Capture the cell that displays the provided text and extract its [X, Y] central coordinate. 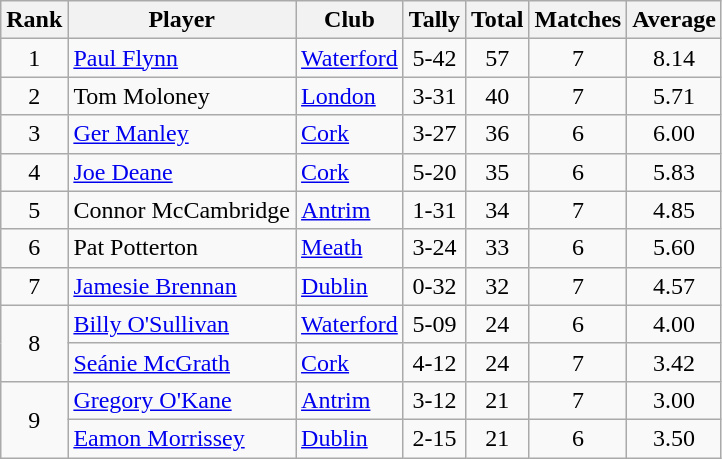
3.42 [674, 362]
Paul Flynn [182, 58]
Matches [578, 20]
8 [34, 343]
34 [497, 210]
5.83 [674, 172]
5.71 [674, 96]
London [350, 96]
Jamesie Brennan [182, 286]
3-27 [434, 134]
32 [497, 286]
4-12 [434, 362]
Total [497, 20]
5-09 [434, 324]
3-31 [434, 96]
Connor McCambridge [182, 210]
Club [350, 20]
3 [34, 134]
5 [34, 210]
6.00 [674, 134]
57 [497, 58]
4.85 [674, 210]
0-32 [434, 286]
Seánie McGrath [182, 362]
Pat Potterton [182, 248]
9 [34, 419]
3-24 [434, 248]
Eamon Morrissey [182, 438]
Tally [434, 20]
33 [497, 248]
5-42 [434, 58]
Average [674, 20]
Player [182, 20]
1 [34, 58]
1-31 [434, 210]
36 [497, 134]
3-12 [434, 400]
4.00 [674, 324]
2-15 [434, 438]
4.57 [674, 286]
3.00 [674, 400]
2 [34, 96]
Gregory O'Kane [182, 400]
Meath [350, 248]
5-20 [434, 172]
3.50 [674, 438]
Ger Manley [182, 134]
40 [497, 96]
Tom Moloney [182, 96]
Joe Deane [182, 172]
35 [497, 172]
8.14 [674, 58]
4 [34, 172]
5.60 [674, 248]
Rank [34, 20]
Billy O'Sullivan [182, 324]
